Detect which cell encompasses the target text, then output its (X, Y) center coordinate. 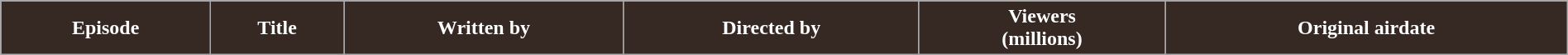
Episode (106, 28)
Title (278, 28)
Written by (485, 28)
Directed by (771, 28)
Original airdate (1366, 28)
Viewers(millions) (1042, 28)
